Locate the cell with the specified text and output its (x, y) center coordinate. 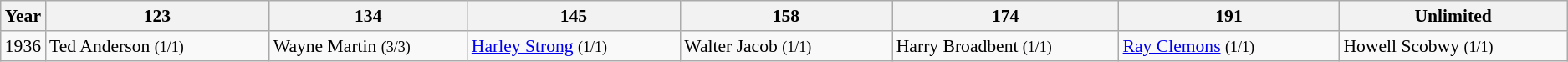
Howell Scobwy (1/1) (1453, 46)
Ray Clemons (1/1) (1229, 46)
191 (1229, 16)
145 (574, 16)
Wayne Martin (3/3) (368, 46)
Walter Jacob (1/1) (786, 46)
Harry Broadbent (1/1) (1005, 46)
174 (1005, 16)
1936 (23, 46)
Ted Anderson (1/1) (157, 46)
123 (157, 16)
Harley Strong (1/1) (574, 46)
134 (368, 16)
158 (786, 16)
Unlimited (1453, 16)
Year (23, 16)
